Determine the (x, y) coordinate at the center of the cell enclosing the given text.  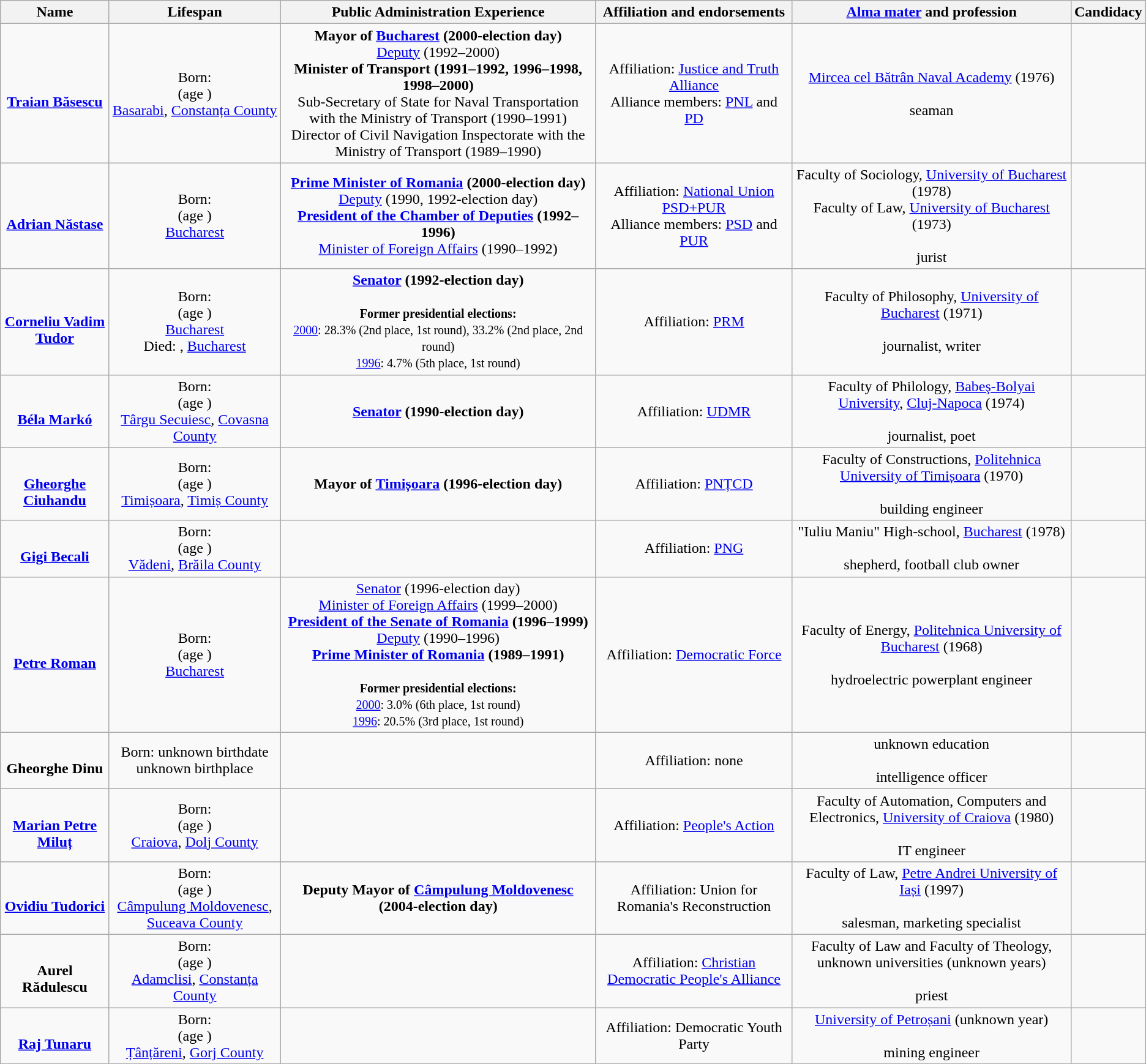
Affiliation: Democratic Force (694, 654)
Affiliation: none (694, 760)
Petre Roman (55, 654)
Faculty of Philosophy, University of Bucharest (1971)journalist, writer (932, 322)
Adrian Năstase (55, 215)
Faculty of Sociology, University of Bucharest (1978)Faculty of Law, University of Bucharest (1973)jurist (932, 215)
Born: (age )Basarabi, Constanța County (195, 93)
Affiliation: People's Action (694, 825)
Affiliation: Christian Democratic People's Alliance (694, 971)
Affiliation: UDMR (694, 411)
Gheorghe Dinu (55, 760)
Corneliu Vadim Tudor (55, 322)
Affiliation: Union for Romania's Reconstruction (694, 897)
Affiliation: Justice and Truth AllianceAlliance members: PNL and PD (694, 93)
Born: (age )Câmpulung Moldovenesc, Suceava County (195, 897)
Born: (age )Craiova, Dolj County (195, 825)
Born: (age )Adamclisi, Constanța County (195, 971)
Affiliation: PNG (694, 549)
Affiliation: PRM (694, 322)
Gheorghe Ciuhandu (55, 484)
Born: (age )Țânțăreni, Gorj County (195, 1036)
Faculty of Philology, Babeş-Bolyai University, Cluj-Napoca (1974)journalist, poet (932, 411)
Senator (1990-election day) (438, 411)
Public Administration Experience (438, 12)
Born: (age )BucharestDied: , Bucharest (195, 322)
Faculty of Energy, Politehnica University of Bucharest (1968)hydroelectric powerplant engineer (932, 654)
Faculty of Automation, Computers and Electronics, University of Craiova (1980)IT engineer (932, 825)
Faculty of Constructions, Politehnica University of Timișoara (1970)building engineer (932, 484)
Raj Tunaru (55, 1036)
Marian Petre Miluț (55, 825)
Alma mater and profession (932, 12)
unknown educationintelligence officer (932, 760)
Affiliation: National Union PSD+PURAlliance members: PSD and PUR (694, 215)
Mayor of Timișoara (1996-election day) (438, 484)
Lifespan (195, 12)
Name (55, 12)
Born: (age )Târgu Secuiesc, Covasna County (195, 411)
Born: unknown birthdateunknown birthplace (195, 760)
Faculty of Law, Petre Andrei University of Iași (1997)salesman, marketing specialist (932, 897)
Traian Băsescu (55, 93)
Candidacy (1108, 12)
Béla Markó (55, 411)
"Iuliu Maniu" High-school, Bucharest (1978)shepherd, football club owner (932, 549)
Affiliation: PNȚCD (694, 484)
Ovidiu Tudorici (55, 897)
Deputy Mayor of Câmpulung Moldovenesc (2004-election day) (438, 897)
Born: (age )Vădeni, Brăila County (195, 549)
Mircea cel Bătrân Naval Academy (1976)seaman (932, 93)
Affiliation and endorsements (694, 12)
Born: (age )Timișoara, Timiș County (195, 484)
Gigi Becali (55, 549)
Affiliation: Democratic Youth Party (694, 1036)
Faculty of Law and Faculty of Theology, unknown universities (unknown years)priest (932, 971)
University of Petroșani (unknown year)mining engineer (932, 1036)
Aurel Rădulescu (55, 971)
